Extract the (x, y) coordinate from the center of the cell holding the provided text.  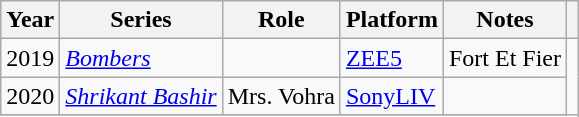
2020 (30, 96)
Year (30, 20)
Shrikant Bashir (141, 96)
Platform (392, 20)
Series (141, 20)
Role (281, 20)
Notes (504, 20)
ZEE5 (392, 58)
SonyLIV (392, 96)
Fort Et Fier (504, 58)
2019 (30, 58)
Mrs. Vohra (281, 96)
Bombers (141, 58)
